Scan for the cell matching the given text and deliver its (x, y) coordinate at center. 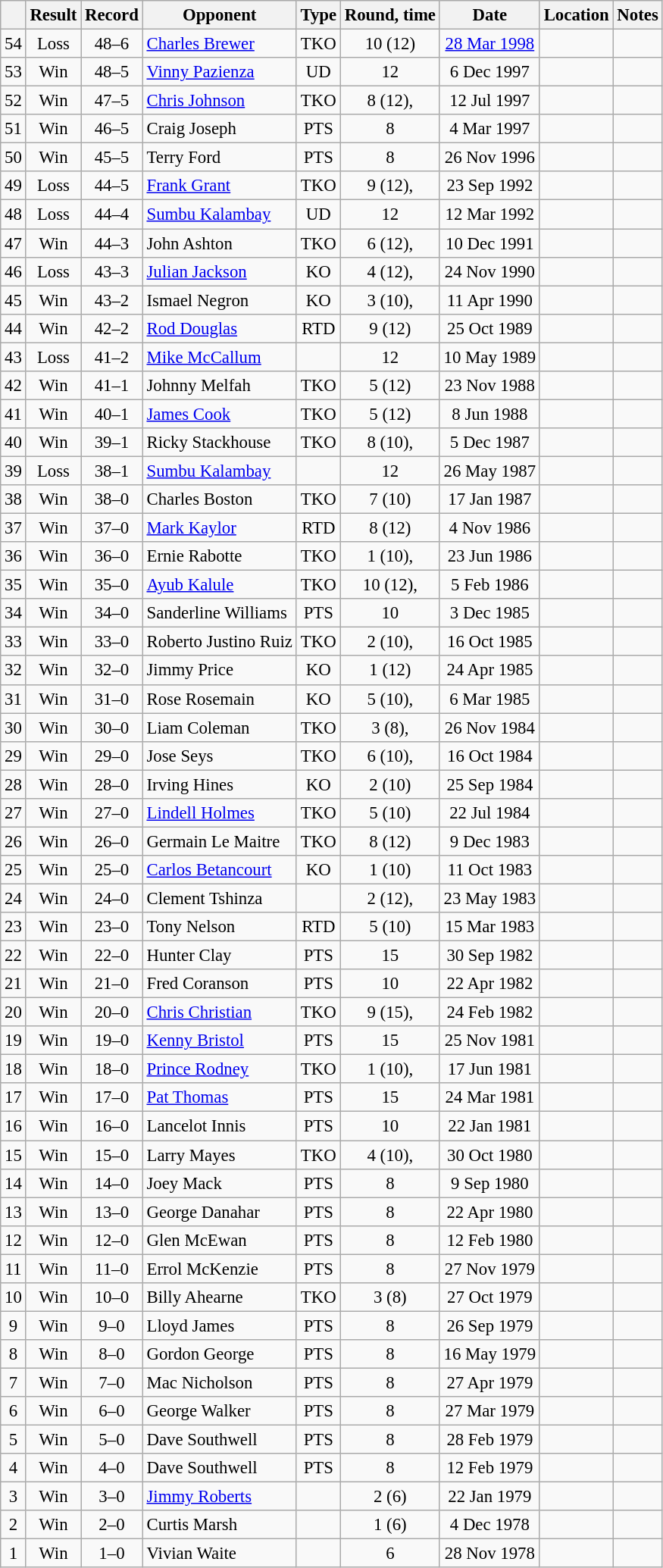
1 (12) (389, 671)
9–0 (112, 1325)
25 Oct 1989 (489, 328)
Billy Ahearne (220, 1297)
22 Apr 1982 (489, 984)
11 Apr 1990 (489, 300)
Irving Hines (220, 784)
22 Jan 1979 (489, 1497)
16 Oct 1984 (489, 756)
17–0 (112, 1098)
7 (10) (389, 499)
10 (12) (389, 44)
28 (14, 784)
52 (14, 101)
6 Dec 1997 (489, 72)
26 Nov 1984 (489, 728)
Rod Douglas (220, 328)
2 (6) (389, 1497)
Ayub Kalule (220, 585)
23 Jun 1986 (489, 556)
34 (14, 613)
Tony Nelson (220, 927)
4 Nov 1986 (489, 528)
Terry Ford (220, 158)
15 Mar 1983 (489, 927)
9 (12), (389, 186)
18 (14, 1069)
34–0 (112, 613)
John Ashton (220, 243)
16 Oct 1985 (489, 642)
23 May 1983 (489, 898)
11 Oct 1983 (489, 870)
Frank Grant (220, 186)
8 (12), (389, 101)
16 (14, 1126)
6–0 (112, 1411)
38 (14, 499)
9 Dec 1983 (489, 841)
21–0 (112, 984)
Craig Joseph (220, 129)
Chris Johnson (220, 101)
25 Sep 1984 (489, 784)
Clement Tshinza (220, 898)
12 Jul 1997 (489, 101)
22 Apr 1980 (489, 1212)
3 (10), (389, 300)
Hunter Clay (220, 956)
28 Nov 1978 (489, 1554)
1 (14, 1554)
43–2 (112, 300)
Ismael Negron (220, 300)
2–0 (112, 1525)
4 Mar 1997 (489, 129)
Errol McKenzie (220, 1269)
25 Nov 1981 (489, 1041)
Carlos Betancourt (220, 870)
27 Nov 1979 (489, 1269)
4 (12), (389, 271)
16–0 (112, 1126)
12 Feb 1980 (489, 1240)
24 Feb 1982 (489, 1012)
23–0 (112, 927)
24 Nov 1990 (489, 271)
Ricky Stackhouse (220, 443)
23 Nov 1988 (489, 386)
17 Jun 1981 (489, 1069)
30 Oct 1980 (489, 1155)
25 (14, 870)
6 Mar 1985 (489, 699)
51 (14, 129)
5–0 (112, 1440)
4–0 (112, 1468)
Date (489, 15)
Vinny Pazienza (220, 72)
10 May 1989 (489, 357)
13–0 (112, 1212)
28–0 (112, 784)
27–0 (112, 813)
11–0 (112, 1269)
2 (14, 1525)
37–0 (112, 528)
Rose Rosemain (220, 699)
4 (10), (389, 1155)
George Danahar (220, 1212)
44–3 (112, 243)
8 Jun 1988 (489, 414)
28 Mar 1998 (489, 44)
Gordon George (220, 1354)
Vivian Waite (220, 1554)
1 (6) (389, 1525)
12 Feb 1979 (489, 1468)
5 (14, 1440)
14 (14, 1183)
24 (14, 898)
53 (14, 72)
Mike McCallum (220, 357)
21 (14, 984)
Lindell Holmes (220, 813)
17 Jan 1987 (489, 499)
19–0 (112, 1041)
4 (14, 1468)
46 (14, 271)
12–0 (112, 1240)
Charles Boston (220, 499)
30–0 (112, 728)
3 (8), (389, 728)
33–0 (112, 642)
39–1 (112, 443)
26 May 1987 (489, 471)
3 (14, 1497)
Opponent (220, 15)
38–0 (112, 499)
26–0 (112, 841)
Prince Rodney (220, 1069)
29 (14, 756)
Larry Mayes (220, 1155)
37 (14, 528)
9 (14, 1325)
27 (14, 813)
48 (14, 214)
10–0 (112, 1297)
45 (14, 300)
19 (14, 1041)
25–0 (112, 870)
Lancelot Innis (220, 1126)
54 (14, 44)
44 (14, 328)
6 (12), (389, 243)
Round, time (389, 15)
Notes (638, 15)
30 (14, 728)
Ernie Rabotte (220, 556)
Germain Le Maitre (220, 841)
Jimmy Roberts (220, 1497)
7 (14, 1382)
27 Oct 1979 (489, 1297)
Glen McEwan (220, 1240)
Roberto Justino Ruiz (220, 642)
24–0 (112, 898)
13 (14, 1212)
41–1 (112, 386)
31 (14, 699)
8–0 (112, 1354)
Lloyd James (220, 1325)
24 Mar 1981 (489, 1098)
31–0 (112, 699)
8 (10), (389, 443)
Jimmy Price (220, 671)
43–3 (112, 271)
7–0 (112, 1382)
40–1 (112, 414)
23 (14, 927)
41–2 (112, 357)
41 (14, 414)
5 Feb 1986 (489, 585)
36 (14, 556)
33 (14, 642)
47 (14, 243)
29–0 (112, 756)
4 Dec 1978 (489, 1525)
27 Apr 1979 (489, 1382)
12 Mar 1992 (489, 214)
42 (14, 386)
35 (14, 585)
9 Sep 1980 (489, 1183)
Jose Seys (220, 756)
32–0 (112, 671)
22 (14, 956)
22 Jul 1984 (489, 813)
22 Jan 1981 (489, 1126)
44–5 (112, 186)
10 (12), (389, 585)
Pat Thomas (220, 1098)
2 (10), (389, 642)
Location (576, 15)
Liam Coleman (220, 728)
2 (12), (389, 898)
1 (10) (389, 870)
Mac Nicholson (220, 1382)
9 (12) (389, 328)
14–0 (112, 1183)
George Walker (220, 1411)
27 Mar 1979 (489, 1411)
44–4 (112, 214)
5 Dec 1987 (489, 443)
42–2 (112, 328)
46–5 (112, 129)
Fred Coranson (220, 984)
20 (14, 1012)
49 (14, 186)
Kenny Bristol (220, 1041)
Type (318, 15)
Curtis Marsh (220, 1525)
3 (8) (389, 1297)
Mark Kaylor (220, 528)
45–5 (112, 158)
Chris Christian (220, 1012)
26 Sep 1979 (489, 1325)
39 (14, 471)
15–0 (112, 1155)
26 Nov 1996 (489, 158)
35–0 (112, 585)
James Cook (220, 414)
48–5 (112, 72)
5 (10), (389, 699)
Johnny Melfah (220, 386)
43 (14, 357)
47–5 (112, 101)
30 Sep 1982 (489, 956)
38–1 (112, 471)
23 Sep 1992 (489, 186)
10 Dec 1991 (489, 243)
17 (14, 1098)
22–0 (112, 956)
36–0 (112, 556)
32 (14, 671)
40 (14, 443)
3–0 (112, 1497)
28 Feb 1979 (489, 1440)
Record (112, 15)
50 (14, 158)
24 Apr 1985 (489, 671)
2 (10) (389, 784)
6 (10), (389, 756)
Julian Jackson (220, 271)
1–0 (112, 1554)
9 (15), (389, 1012)
3 Dec 1985 (489, 613)
Joey Mack (220, 1183)
Charles Brewer (220, 44)
11 (14, 1269)
Result (53, 15)
48–6 (112, 44)
18–0 (112, 1069)
Sanderline Williams (220, 613)
20–0 (112, 1012)
26 (14, 841)
16 May 1979 (489, 1354)
